Return the (X, Y) coordinate for the center point of the cell that contains the specified text.  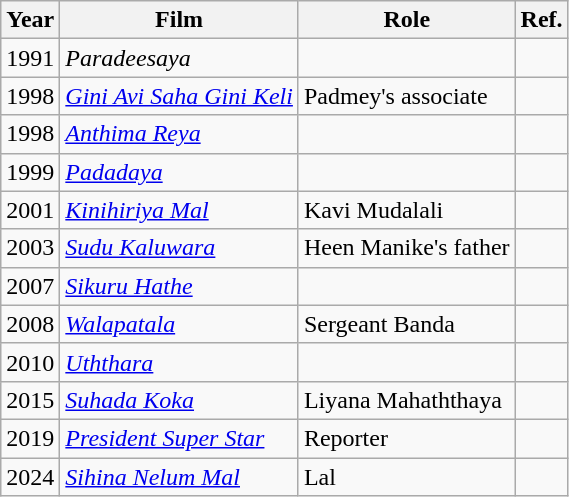
Ref. (542, 20)
2019 (30, 438)
1999 (30, 172)
2003 (30, 248)
Gini Avi Saha Gini Keli (180, 96)
Kavi Mudalali (406, 210)
Sergeant Banda (406, 324)
Reporter (406, 438)
Padmey's associate (406, 96)
2001 (30, 210)
Liyana Mahaththaya (406, 400)
Paradeesaya (180, 58)
Padadaya (180, 172)
Sudu Kaluwara (180, 248)
2015 (30, 400)
2024 (30, 477)
Uththara (180, 362)
Anthima Reya (180, 134)
Walapatala (180, 324)
1991 (30, 58)
Sikuru Hathe (180, 286)
Lal (406, 477)
Year (30, 20)
Kinihiriya Mal (180, 210)
Heen Manike's father (406, 248)
Role (406, 20)
Sihina Nelum Mal (180, 477)
2010 (30, 362)
President Super Star (180, 438)
2007 (30, 286)
Film (180, 20)
Suhada Koka (180, 400)
2008 (30, 324)
